Provide the (x, y) coordinate of the cell's center where the given text is located.  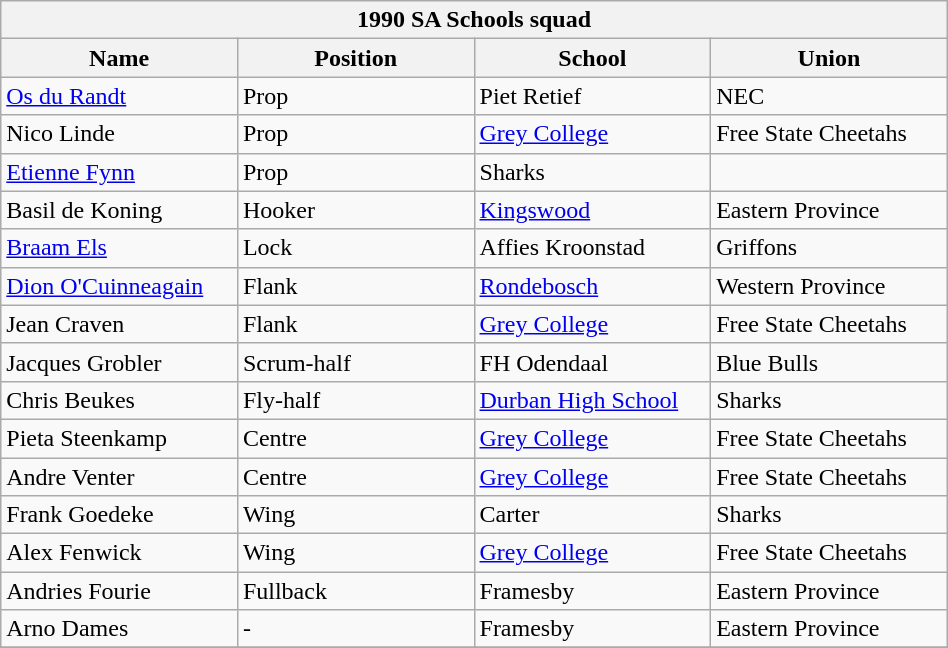
Scrum-half (356, 362)
Etienne Fynn (120, 172)
- (356, 629)
Durban High School (592, 400)
Braam Els (120, 248)
Andre Venter (120, 477)
Frank Goedeke (120, 515)
School (592, 58)
Western Province (830, 286)
Union (830, 58)
Lock (356, 248)
Os du Randt (120, 96)
Blue Bulls (830, 362)
Piet Retief (592, 96)
Position (356, 58)
Rondebosch (592, 286)
Affies Kroonstad (592, 248)
Hooker (356, 210)
1990 SA Schools squad (474, 20)
Alex Fenwick (120, 553)
Jacques Grobler (120, 362)
Griffons (830, 248)
Carter (592, 515)
Name (120, 58)
Dion O'Cuinneagain (120, 286)
Basil de Koning (120, 210)
Fullback (356, 591)
Pieta Steenkamp (120, 438)
Andries Fourie (120, 591)
FH Odendaal (592, 362)
Jean Craven (120, 324)
Kingswood (592, 210)
NEC (830, 96)
Fly-half (356, 400)
Arno Dames (120, 629)
Chris Beukes (120, 400)
Nico Linde (120, 134)
